For the text-containing cell, return its midpoint in [X, Y] coordinate format. 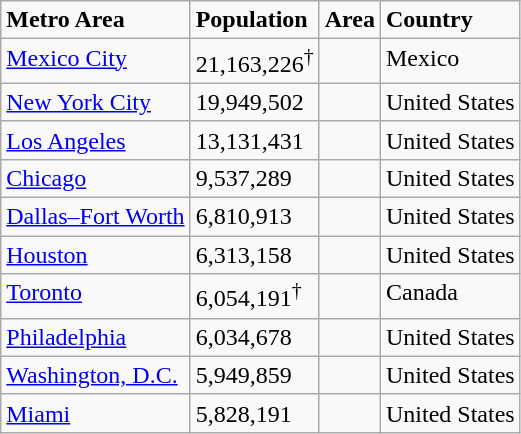
Washington, D.C. [96, 375]
6,810,913 [254, 217]
Population [254, 20]
6,054,191† [254, 296]
Area [350, 20]
Chicago [96, 178]
Mexico [450, 62]
Houston [96, 255]
Miami [96, 413]
Metro Area [96, 20]
13,131,431 [254, 140]
21,163,226† [254, 62]
Philadelphia [96, 337]
5,949,859 [254, 375]
6,313,158 [254, 255]
19,949,502 [254, 102]
Los Angeles [96, 140]
Canada [450, 296]
Dallas–Fort Worth [96, 217]
6,034,678 [254, 337]
9,537,289 [254, 178]
5,828,191 [254, 413]
Country [450, 20]
New York City [96, 102]
Toronto [96, 296]
Mexico City [96, 62]
